From the cell containing the given text, extract its center point as [x, y] coordinate. 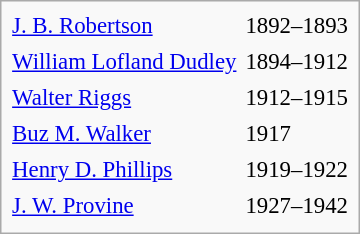
Walter Riggs [124, 98]
J. W. Provine [124, 206]
Buz M. Walker [124, 134]
Henry D. Phillips [124, 170]
1912–1915 [296, 98]
1917 [296, 134]
1919–1922 [296, 170]
J. B. Robertson [124, 26]
1927–1942 [296, 206]
1894–1912 [296, 62]
1892–1893 [296, 26]
William Lofland Dudley [124, 62]
